Scan for the cell matching the given text and deliver its (X, Y) coordinate at center. 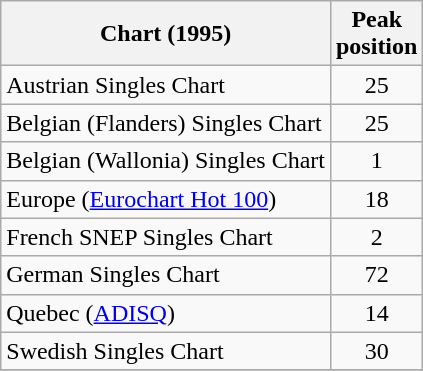
72 (376, 275)
Chart (1995) (166, 34)
Belgian (Flanders) Singles Chart (166, 123)
1 (376, 161)
German Singles Chart (166, 275)
Swedish Singles Chart (166, 351)
30 (376, 351)
Europe (Eurochart Hot 100) (166, 199)
Belgian (Wallonia) Singles Chart (166, 161)
14 (376, 313)
2 (376, 237)
French SNEP Singles Chart (166, 237)
Quebec (ADISQ) (166, 313)
18 (376, 199)
Austrian Singles Chart (166, 85)
Peakposition (376, 34)
